Search for the cell housing the specified text and yield its [X, Y] center coordinate. 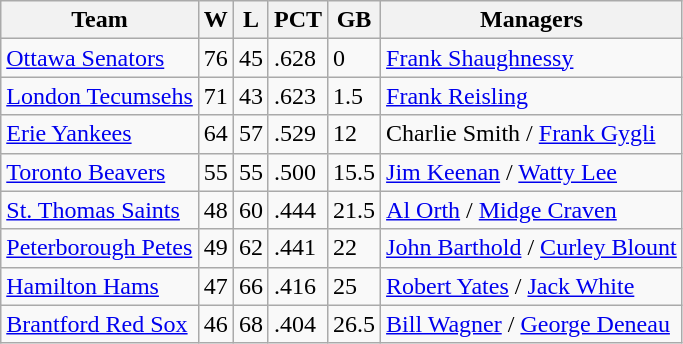
Erie Yankees [100, 134]
Brantford Red Sox [100, 324]
.500 [298, 172]
46 [216, 324]
.444 [298, 210]
60 [250, 210]
68 [250, 324]
57 [250, 134]
12 [354, 134]
45 [250, 58]
15.5 [354, 172]
.623 [298, 96]
St. Thomas Saints [100, 210]
.416 [298, 286]
John Barthold / Curley Blount [532, 248]
Managers [532, 20]
Charlie Smith / Frank Gygli [532, 134]
.441 [298, 248]
64 [216, 134]
Jim Keenan / Watty Lee [532, 172]
Frank Reisling [532, 96]
Bill Wagner / George Deneau [532, 324]
.628 [298, 58]
48 [216, 210]
25 [354, 286]
Peterborough Petes [100, 248]
Frank Shaughnessy [532, 58]
Al Orth / Midge Craven [532, 210]
26.5 [354, 324]
47 [216, 286]
76 [216, 58]
Toronto Beavers [100, 172]
W [216, 20]
22 [354, 248]
1.5 [354, 96]
Team [100, 20]
GB [354, 20]
21.5 [354, 210]
49 [216, 248]
London Tecumsehs [100, 96]
Hamilton Hams [100, 286]
Ottawa Senators [100, 58]
.529 [298, 134]
PCT [298, 20]
Robert Yates / Jack White [532, 286]
0 [354, 58]
43 [250, 96]
66 [250, 286]
71 [216, 96]
.404 [298, 324]
62 [250, 248]
L [250, 20]
